Capture the cell that displays the provided text and extract its (X, Y) central coordinate. 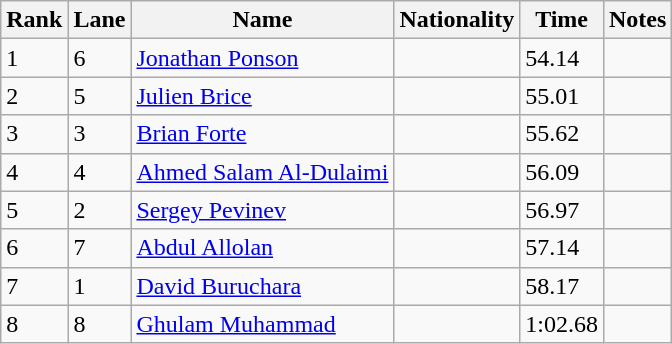
Rank (34, 20)
54.14 (562, 58)
Time (562, 20)
Notes (637, 20)
Nationality (457, 20)
58.17 (562, 286)
Brian Forte (262, 134)
David Buruchara (262, 286)
Julien Brice (262, 96)
Jonathan Ponson (262, 58)
57.14 (562, 248)
55.62 (562, 134)
Name (262, 20)
55.01 (562, 96)
Ghulam Muhammad (262, 324)
Ahmed Salam Al-Dulaimi (262, 172)
1:02.68 (562, 324)
Sergey Pevinev (262, 210)
Lane (100, 20)
Abdul Allolan (262, 248)
56.09 (562, 172)
56.97 (562, 210)
